Pinpoint the cell where the given text exists, returning its [X, Y] midpoint coordinate. 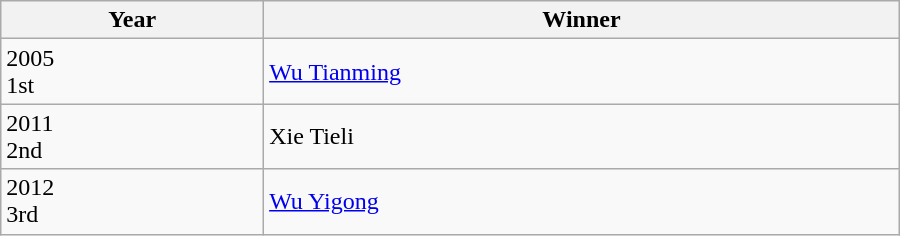
Wu Yigong [582, 202]
Year [132, 20]
2005 1st [132, 72]
20112nd [132, 136]
20123rd [132, 202]
Xie Tieli [582, 136]
Winner [582, 20]
Wu Tianming [582, 72]
